Return the [X, Y] coordinate for the center point of the cell that contains the specified text.  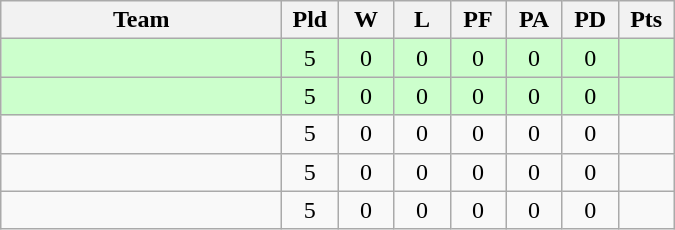
PA [534, 20]
L [422, 20]
Pld [310, 20]
PF [478, 20]
Pts [646, 20]
PD [590, 20]
Team [142, 20]
W [366, 20]
